Locate the cell with the specified text and output its (x, y) center coordinate. 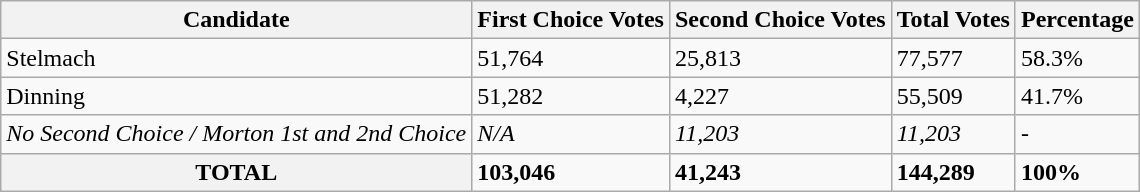
77,577 (953, 58)
- (1077, 134)
Total Votes (953, 20)
41.7% (1077, 96)
Percentage (1077, 20)
N/A (571, 134)
4,227 (780, 96)
41,243 (780, 172)
Second Choice Votes (780, 20)
100% (1077, 172)
25,813 (780, 58)
51,282 (571, 96)
58.3% (1077, 58)
103,046 (571, 172)
No Second Choice / Morton 1st and 2nd Choice (236, 134)
144,289 (953, 172)
First Choice Votes (571, 20)
Candidate (236, 20)
Dinning (236, 96)
51,764 (571, 58)
TOTAL (236, 172)
Stelmach (236, 58)
55,509 (953, 96)
